From the cell containing the given text, extract its center point as (x, y) coordinate. 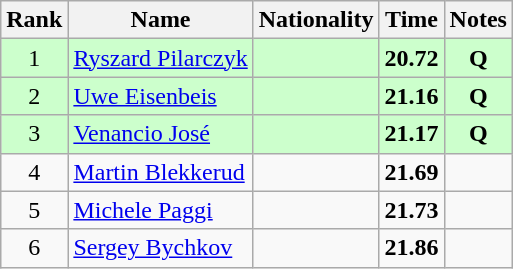
2 (34, 96)
5 (34, 210)
Sergey Bychkov (160, 248)
21.86 (412, 248)
21.17 (412, 134)
Martin Blekkerud (160, 172)
6 (34, 248)
1 (34, 58)
21.73 (412, 210)
Uwe Eisenbeis (160, 96)
Notes (478, 20)
Time (412, 20)
Name (160, 20)
3 (34, 134)
21.16 (412, 96)
Michele Paggi (160, 210)
Venancio José (160, 134)
4 (34, 172)
20.72 (412, 58)
Ryszard Pilarczyk (160, 58)
Rank (34, 20)
Nationality (316, 20)
21.69 (412, 172)
